Determine the [X, Y] coordinate at the center of the cell enclosing the given text.  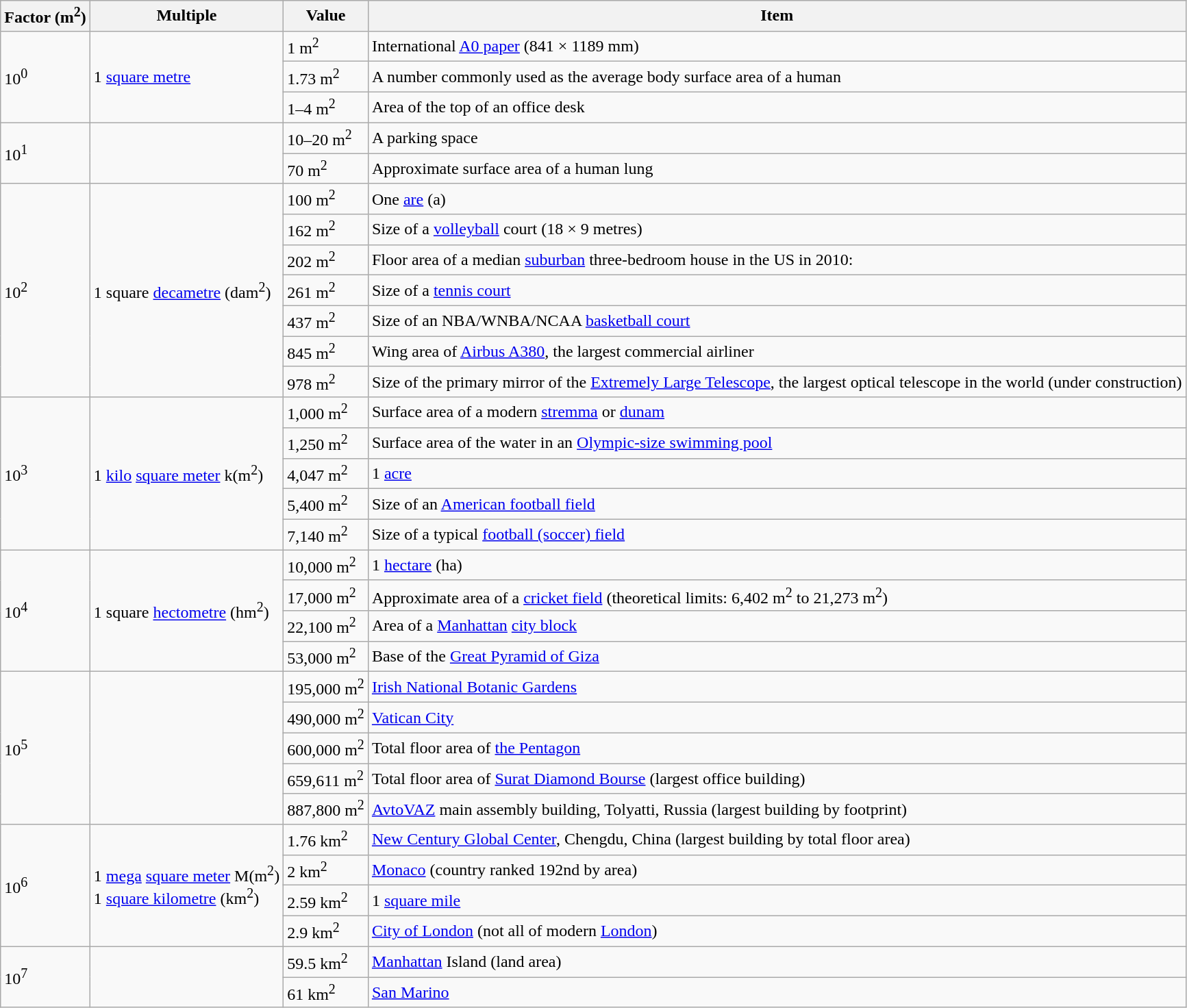
1–4 m2 [326, 107]
59.5 km2 [326, 961]
600,000 m2 [326, 748]
102 [45, 290]
New Century Global Center, Chengdu, China (largest building by total floor area) [777, 840]
100 [45, 77]
162 m2 [326, 230]
5,400 m2 [326, 504]
1 hectare (ha) [777, 566]
1 square hectometre (hm2) [186, 611]
1,000 m2 [326, 412]
City of London (not all of modern London) [777, 931]
659,611 m2 [326, 779]
17,000 m2 [326, 596]
1 square mile [777, 901]
Surface area of the water in an Olympic-size swimming pool [777, 444]
Approximate surface area of a human lung [777, 168]
202 m2 [326, 260]
Area of a Manhattan city block [777, 626]
70 m2 [326, 168]
22,100 m2 [326, 626]
Monaco (country ranked 192nd by area) [777, 870]
1 m2 [326, 47]
7,140 m2 [326, 534]
Size of a typical football (soccer) field [777, 534]
1.76 km2 [326, 840]
978 m2 [326, 382]
53,000 m2 [326, 656]
Area of the top of an office desk [777, 107]
Base of the Great Pyramid of Giza [777, 656]
Total floor area of Surat Diamond Bourse (largest office building) [777, 779]
AvtoVAZ main assembly building, Tolyatti, Russia (largest building by footprint) [777, 809]
437 m2 [326, 320]
Factor (m2) [45, 16]
Size of the primary mirror of the Extremely Large Telescope, the largest optical telescope in the world (under construction) [777, 382]
1,250 m2 [326, 444]
Multiple [186, 16]
887,800 m2 [326, 809]
4,047 m2 [326, 474]
261 m2 [326, 290]
106 [45, 885]
Size of an NBA/WNBA/NCAA basketball court [777, 320]
International A0 paper (841 × 1189 mm) [777, 47]
103 [45, 474]
2.59 km2 [326, 901]
1 square metre [186, 77]
A number commonly used as the average body surface area of a human [777, 77]
Total floor area of the Pentagon [777, 748]
Approximate area of a cricket field (theoretical limits: 6,402 m2 to 21,273 m2) [777, 596]
Floor area of a median suburban three-bedroom house in the US in 2010: [777, 260]
845 m2 [326, 352]
107 [45, 977]
Item [777, 16]
San Marino [777, 992]
490,000 m2 [326, 718]
1 kilo square meter k(m2) [186, 474]
2 km2 [326, 870]
A parking space [777, 138]
Size of a tennis court [777, 290]
1.73 m2 [326, 77]
Surface area of a modern stremma or dunam [777, 412]
61 km2 [326, 992]
10–20 m2 [326, 138]
195,000 m2 [326, 688]
One are (a) [777, 199]
1 acre [777, 474]
Value [326, 16]
100 m2 [326, 199]
Size of an American football field [777, 504]
Irish National Botanic Gardens [777, 688]
104 [45, 611]
Manhattan Island (land area) [777, 961]
1 square decametre (dam2) [186, 290]
105 [45, 748]
Wing area of Airbus A380, the largest commercial airliner [777, 352]
1 mega square meter M(m2)1 square kilometre (km2) [186, 885]
101 [45, 153]
10,000 m2 [326, 566]
Size of a volleyball court (18 × 9 metres) [777, 230]
Vatican City [777, 718]
2.9 km2 [326, 931]
